Pinpoint the cell where the given text exists, returning its [X, Y] midpoint coordinate. 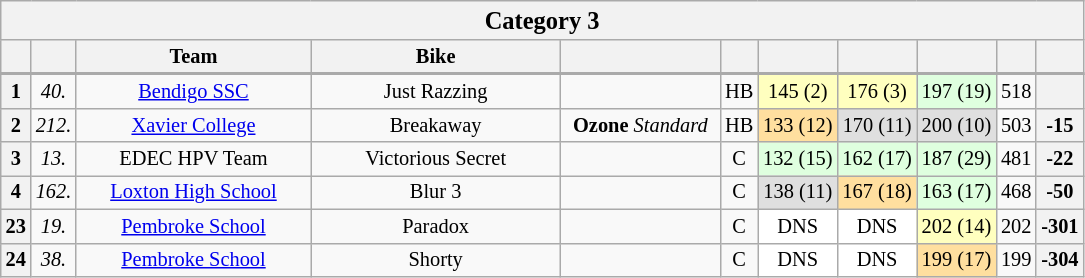
162. [54, 192]
Xavier College [194, 125]
138 (11) [798, 192]
-15 [1060, 125]
-304 [1060, 260]
2 [16, 125]
187 (29) [956, 159]
202 [1016, 226]
Shorty [436, 260]
212. [54, 125]
197 (19) [956, 91]
202 (14) [956, 226]
Category 3 [542, 20]
24 [16, 260]
Victorious Secret [436, 159]
481 [1016, 159]
Bendigo SSC [194, 91]
162 (17) [876, 159]
Breakaway [436, 125]
1 [16, 91]
170 (11) [876, 125]
176 (3) [876, 91]
40. [54, 91]
EDEC HPV Team [194, 159]
Just Razzing [436, 91]
518 [1016, 91]
503 [1016, 125]
132 (15) [798, 159]
133 (12) [798, 125]
200 (10) [956, 125]
Paradox [436, 226]
3 [16, 159]
38. [54, 260]
Team [194, 57]
468 [1016, 192]
Bike [436, 57]
Loxton High School [194, 192]
-301 [1060, 226]
145 (2) [798, 91]
-50 [1060, 192]
-22 [1060, 159]
163 (17) [956, 192]
167 (18) [876, 192]
23 [16, 226]
199 (17) [956, 260]
199 [1016, 260]
4 [16, 192]
13. [54, 159]
19. [54, 226]
Ozone Standard [640, 125]
Blur 3 [436, 192]
